Output the [x, y] coordinate of the center of the cell containing the given text.  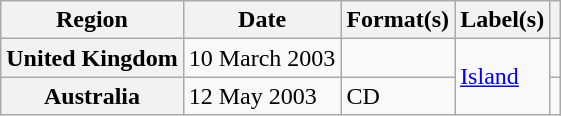
Format(s) [398, 20]
12 May 2003 [262, 96]
Region [92, 20]
10 March 2003 [262, 58]
Label(s) [502, 20]
United Kingdom [92, 58]
Australia [92, 96]
CD [398, 96]
Date [262, 20]
Island [502, 77]
